Output the (x, y) coordinate of the center of the cell containing the given text.  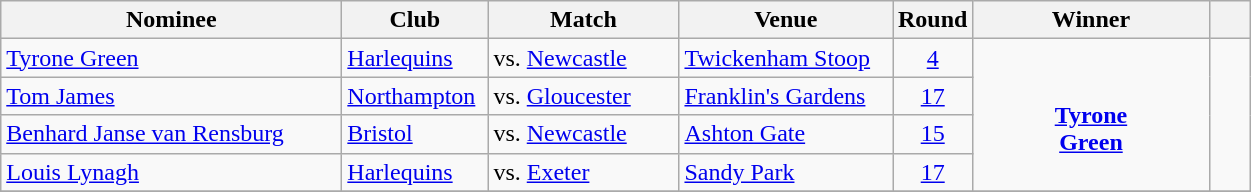
Franklin's Gardens (786, 96)
Venue (786, 20)
Bristol (415, 134)
Round (932, 20)
vs. Exeter (584, 172)
Benhard Janse van Rensburg (172, 134)
Match (584, 20)
Ashton Gate (786, 134)
vs. Gloucester (584, 96)
Sandy Park (786, 172)
4 (932, 58)
Twickenham Stoop (786, 58)
Northampton (415, 96)
Tyrone Green (172, 58)
Louis Lynagh (172, 172)
Tom James (172, 96)
Nominee (172, 20)
15 (932, 134)
TyroneGreen (1091, 115)
Winner (1091, 20)
Club (415, 20)
